For the text-containing cell, return its midpoint in [x, y] coordinate format. 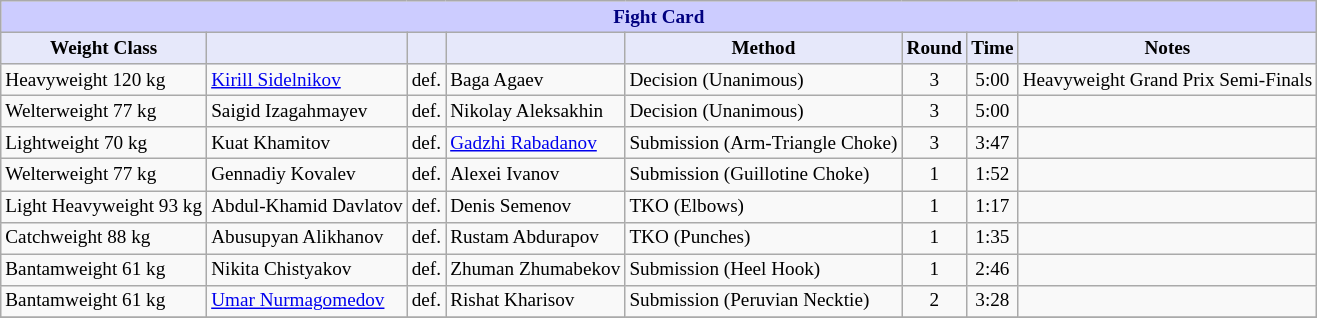
Catchweight 88 kg [104, 238]
TKO (Punches) [764, 238]
Rishat Kharisov [536, 301]
Submission (Arm-Triangle Choke) [764, 143]
Gennadiy Kovalev [308, 175]
1:17 [992, 206]
1:52 [992, 175]
Abusupyan Alikhanov [308, 238]
Saigid Izagahmayev [308, 111]
Time [992, 48]
Fight Card [659, 17]
1:35 [992, 238]
Weight Class [104, 48]
Lightweight 70 kg [104, 143]
Alexei Ivanov [536, 175]
Method [764, 48]
Submission (Guillotine Choke) [764, 175]
Heavyweight Grand Prix Semi-Finals [1168, 80]
Rustam Abdurapov [536, 238]
Denis Semenov [536, 206]
Baga Agaev [536, 80]
Submission (Peruvian Necktie) [764, 301]
Abdul-Khamid Davlatov [308, 206]
Nikita Chistyakov [308, 270]
Kirill Sidelnikov [308, 80]
Zhuman Zhumabekov [536, 270]
Light Heavyweight 93 kg [104, 206]
Nikolay Aleksakhin [536, 111]
Notes [1168, 48]
Umar Nurmagomedov [308, 301]
Submission (Heel Hook) [764, 270]
3:47 [992, 143]
Kuat Khamitov [308, 143]
3:28 [992, 301]
TKO (Elbows) [764, 206]
2:46 [992, 270]
Gadzhi Rabadanov [536, 143]
2 [934, 301]
Heavyweight 120 kg [104, 80]
Round [934, 48]
